Detect which cell encompasses the target text, then output its (X, Y) center coordinate. 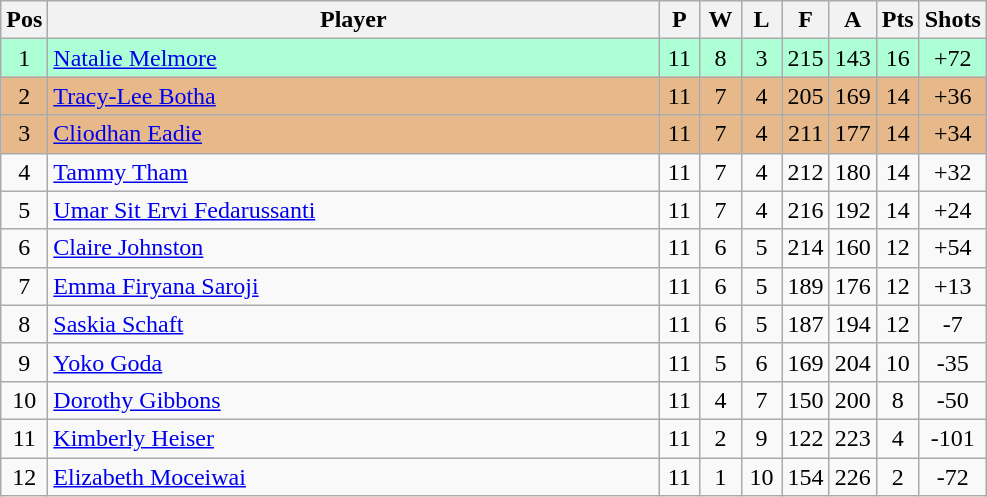
176 (852, 286)
150 (806, 400)
160 (852, 248)
Claire Johnston (354, 248)
211 (806, 134)
+54 (952, 248)
194 (852, 324)
A (852, 20)
Cliodhan Eadie (354, 134)
-50 (952, 400)
215 (806, 58)
214 (806, 248)
-72 (952, 477)
216 (806, 210)
+32 (952, 172)
122 (806, 438)
Player (354, 20)
Pts (898, 20)
189 (806, 286)
+36 (952, 96)
Kimberly Heiser (354, 438)
Shots (952, 20)
16 (898, 58)
187 (806, 324)
Dorothy Gibbons (354, 400)
+13 (952, 286)
-101 (952, 438)
223 (852, 438)
-7 (952, 324)
Tammy Tham (354, 172)
177 (852, 134)
+72 (952, 58)
Pos (24, 20)
Umar Sit Ervi Fedarussanti (354, 210)
W (720, 20)
212 (806, 172)
L (762, 20)
F (806, 20)
192 (852, 210)
Natalie Melmore (354, 58)
200 (852, 400)
-35 (952, 362)
226 (852, 477)
Elizabeth Moceiwai (354, 477)
+34 (952, 134)
Emma Firyana Saroji (354, 286)
205 (806, 96)
Yoko Goda (354, 362)
154 (806, 477)
+24 (952, 210)
143 (852, 58)
P (680, 20)
Tracy-Lee Botha (354, 96)
204 (852, 362)
Saskia Schaft (354, 324)
180 (852, 172)
